Detect which cell encompasses the target text, then output its (X, Y) center coordinate. 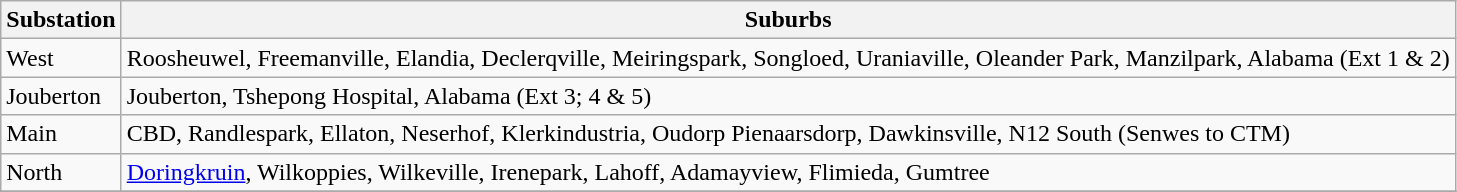
Roosheuwel, Freemanville, Elandia, Declerqville, Meiringspark, Songloed, Uraniaville, Oleander Park, Manzilpark, Alabama (Ext 1 & 2) (788, 58)
CBD, Randlespark, Ellaton, Neserhof, Klerkindustria, Oudorp Pienaarsdorp, Dawkinsville, N12 South (Senwes to CTM) (788, 134)
West (61, 58)
Substation (61, 20)
Doringkruin, Wilkoppies, Wilkeville, Irenepark, Lahoff, Adamayview, Flimieda, Gumtree (788, 172)
North (61, 172)
Jouberton, Tshepong Hospital, Alabama (Ext 3; 4 & 5) (788, 96)
Main (61, 134)
Suburbs (788, 20)
Jouberton (61, 96)
